Pinpoint the cell where the given text exists, returning its (x, y) midpoint coordinate. 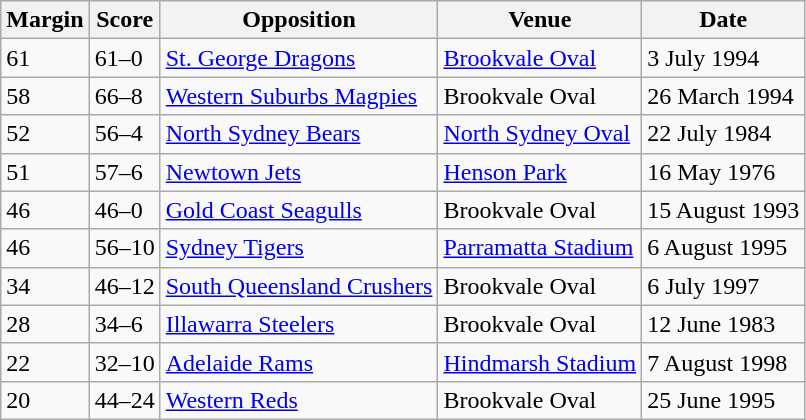
Date (724, 20)
3 July 1994 (724, 58)
32–10 (124, 362)
Illawarra Steelers (299, 324)
Parramatta Stadium (540, 248)
34 (45, 286)
52 (45, 134)
25 June 1995 (724, 400)
16 May 1976 (724, 172)
28 (45, 324)
Sydney Tigers (299, 248)
26 March 1994 (724, 96)
34–6 (124, 324)
6 July 1997 (724, 286)
20 (45, 400)
Henson Park (540, 172)
Newtown Jets (299, 172)
North Sydney Oval (540, 134)
Venue (540, 20)
66–8 (124, 96)
51 (45, 172)
56–4 (124, 134)
44–24 (124, 400)
57–6 (124, 172)
North Sydney Bears (299, 134)
South Queensland Crushers (299, 286)
58 (45, 96)
15 August 1993 (724, 210)
Gold Coast Seagulls (299, 210)
22 July 1984 (724, 134)
12 June 1983 (724, 324)
Adelaide Rams (299, 362)
46–0 (124, 210)
22 (45, 362)
St. George Dragons (299, 58)
7 August 1998 (724, 362)
Hindmarsh Stadium (540, 362)
Score (124, 20)
Margin (45, 20)
56–10 (124, 248)
6 August 1995 (724, 248)
46–12 (124, 286)
61 (45, 58)
Opposition (299, 20)
Western Suburbs Magpies (299, 96)
Western Reds (299, 400)
61–0 (124, 58)
